Detect which cell encompasses the target text, then output its [X, Y] center coordinate. 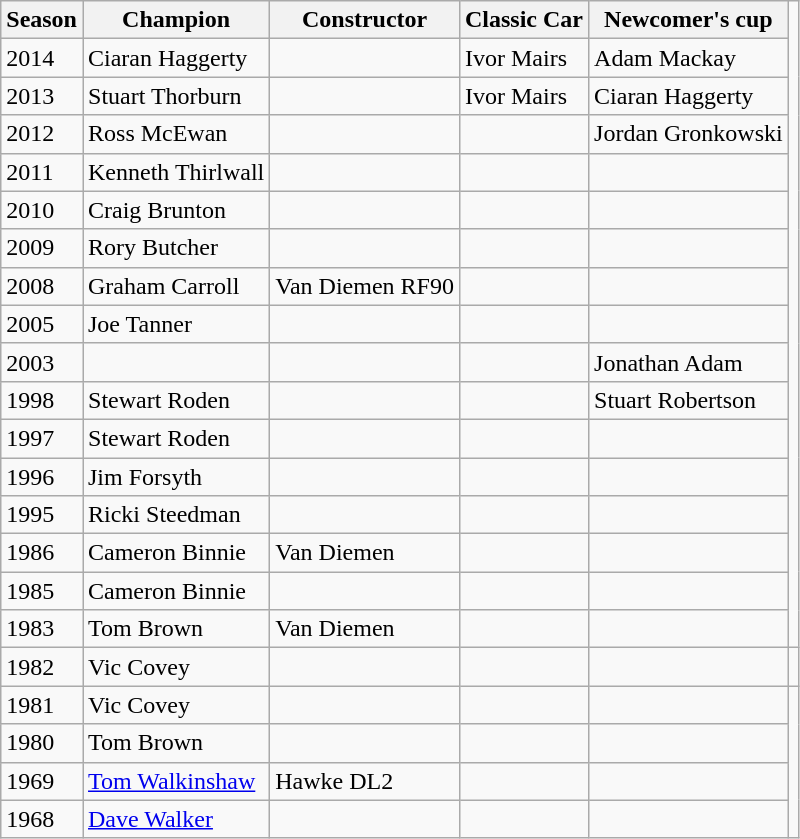
Stuart Thorburn [176, 96]
2008 [42, 286]
2014 [42, 58]
1996 [42, 477]
2005 [42, 324]
Newcomer's cup [689, 20]
Jordan Gronkowski [689, 134]
1995 [42, 515]
Tom Walkinshaw [176, 781]
1997 [42, 438]
1981 [42, 705]
Constructor [365, 20]
Champion [176, 20]
Season [42, 20]
Rory Butcher [176, 248]
Dave Walker [176, 819]
2010 [42, 210]
Joe Tanner [176, 324]
1983 [42, 629]
Craig Brunton [176, 210]
1969 [42, 781]
Stuart Robertson [689, 400]
Graham Carroll [176, 286]
1982 [42, 667]
1985 [42, 591]
Jim Forsyth [176, 477]
2009 [42, 248]
2013 [42, 96]
Adam Mackay [689, 58]
Kenneth Thirlwall [176, 172]
1998 [42, 400]
Classic Car [524, 20]
1968 [42, 819]
2011 [42, 172]
1986 [42, 553]
1980 [42, 743]
Jonathan Adam [689, 362]
2003 [42, 362]
2012 [42, 134]
Van Diemen RF90 [365, 286]
Ross McEwan [176, 134]
Hawke DL2 [365, 781]
Ricki Steedman [176, 515]
